From the cell containing the given text, extract its center point as (x, y) coordinate. 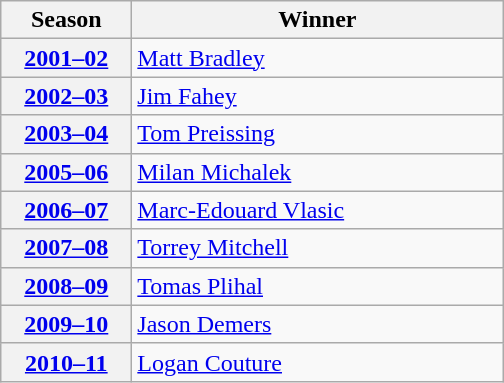
2008–09 (66, 286)
Matt Bradley (318, 58)
2001–02 (66, 58)
2010–11 (66, 362)
Season (66, 20)
2006–07 (66, 210)
Tom Preissing (318, 134)
Jason Demers (318, 324)
2007–08 (66, 248)
Winner (318, 20)
Tomas Plihal (318, 286)
Torrey Mitchell (318, 248)
Jim Fahey (318, 96)
2003–04 (66, 134)
2009–10 (66, 324)
2005–06 (66, 172)
Marc-Edouard Vlasic (318, 210)
2002–03 (66, 96)
Milan Michalek (318, 172)
Logan Couture (318, 362)
